Determine the [x, y] coordinate at the center of the cell enclosing the given text.  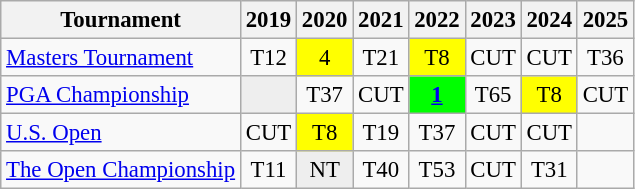
T31 [549, 170]
T21 [381, 58]
U.S. Open [121, 133]
T19 [381, 133]
2022 [437, 20]
2024 [549, 20]
2023 [493, 20]
1 [437, 95]
NT [325, 170]
T11 [268, 170]
2019 [268, 20]
2025 [605, 20]
T40 [381, 170]
T65 [493, 95]
T36 [605, 58]
T12 [268, 58]
T53 [437, 170]
4 [325, 58]
Masters Tournament [121, 58]
The Open Championship [121, 170]
PGA Championship [121, 95]
2021 [381, 20]
Tournament [121, 20]
2020 [325, 20]
